For the text-containing cell, return its midpoint in (x, y) coordinate format. 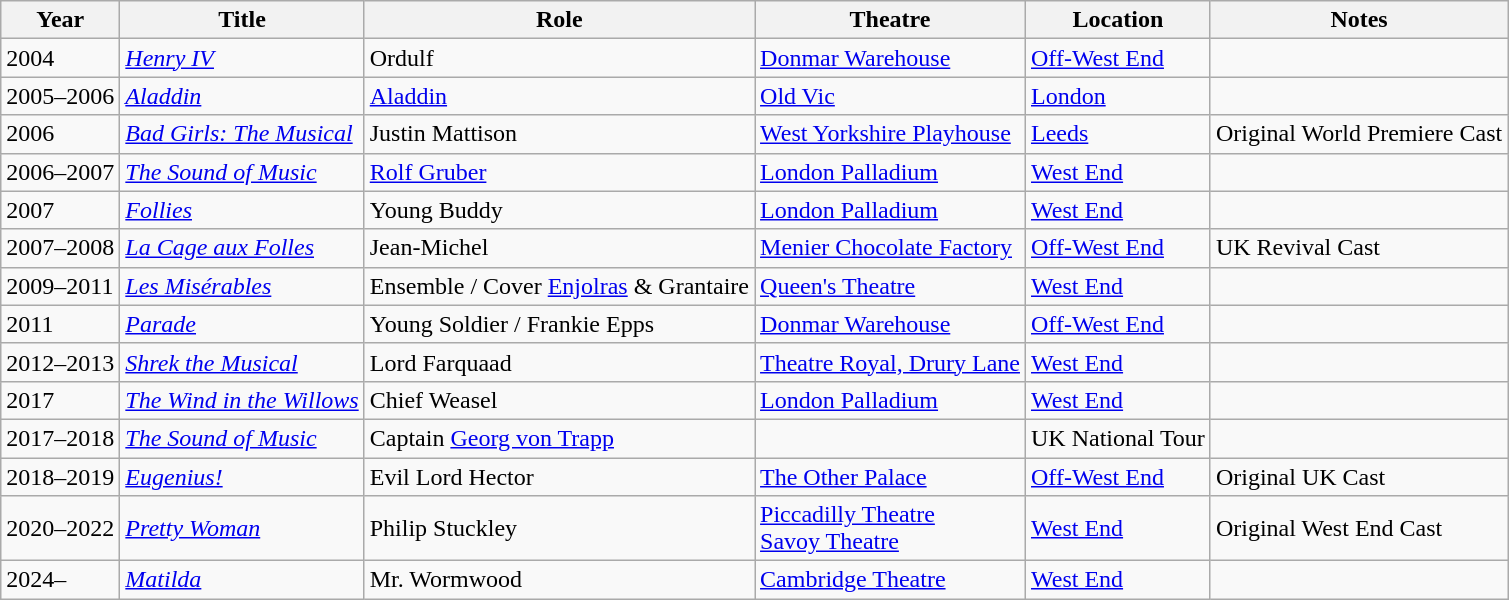
The Other Palace (890, 477)
Jean-Michel (559, 248)
Evil Lord Hector (559, 477)
Justin Mattison (559, 134)
Young Buddy (559, 210)
2017 (60, 400)
Eugenius! (242, 477)
Queen's Theatre (890, 286)
Chief Weasel (559, 400)
2006–2007 (60, 172)
Theatre Royal, Drury Lane (890, 362)
Bad Girls: The Musical (242, 134)
Ordulf (559, 58)
Role (559, 20)
2007 (60, 210)
2012–2013 (60, 362)
Young Soldier / Frankie Epps (559, 324)
Philip Stuckley (559, 528)
London (1118, 96)
Pretty Woman (242, 528)
Follies (242, 210)
Captain Georg von Trapp (559, 438)
2009–2011 (60, 286)
Notes (1358, 20)
Original West End Cast (1358, 528)
The Wind in the Willows (242, 400)
2020–2022 (60, 528)
2005–2006 (60, 96)
Matilda (242, 580)
Title (242, 20)
Les Misérables (242, 286)
UK National Tour (1118, 438)
Parade (242, 324)
2006 (60, 134)
2011 (60, 324)
Location (1118, 20)
Piccadilly TheatreSavoy Theatre (890, 528)
Ensemble / Cover Enjolras & Grantaire (559, 286)
Year (60, 20)
UK Revival Cast (1358, 248)
Mr. Wormwood (559, 580)
Cambridge Theatre (890, 580)
Rolf Gruber (559, 172)
Lord Farquaad (559, 362)
Menier Chocolate Factory (890, 248)
2017–2018 (60, 438)
La Cage aux Folles (242, 248)
Henry IV (242, 58)
2024– (60, 580)
Theatre (890, 20)
Original UK Cast (1358, 477)
2004 (60, 58)
Shrek the Musical (242, 362)
Leeds (1118, 134)
West Yorkshire Playhouse (890, 134)
2018–2019 (60, 477)
Old Vic (890, 96)
Original World Premiere Cast (1358, 134)
2007–2008 (60, 248)
